For the text-containing cell, return its midpoint in (X, Y) coordinate format. 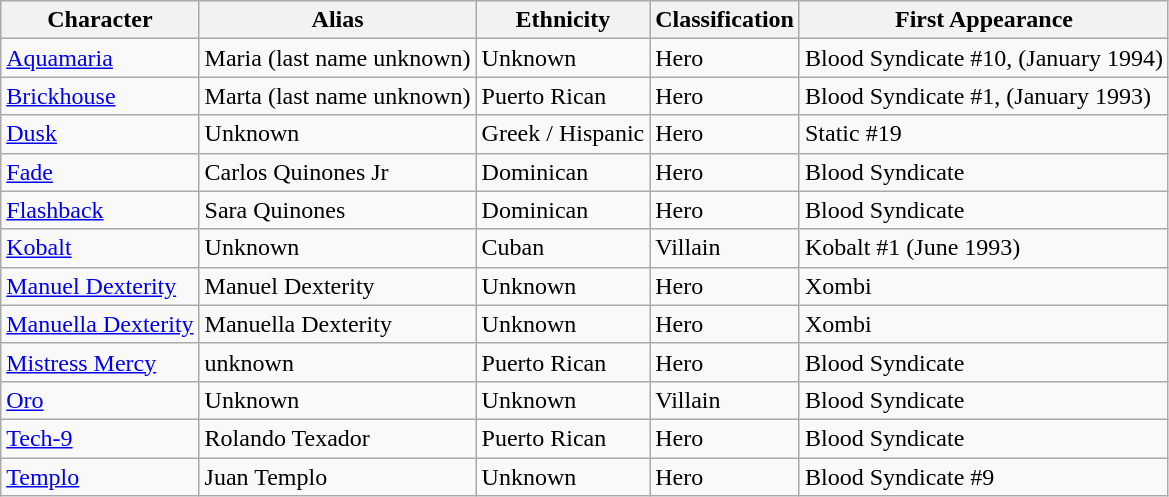
Dusk (100, 134)
Rolando Texador (338, 438)
Brickhouse (100, 96)
Blood Syndicate #1, (January 1993) (984, 96)
Greek / Hispanic (563, 134)
Aquamaria (100, 58)
First Appearance (984, 20)
Maria (last name unknown) (338, 58)
Character (100, 20)
Carlos Quinones Jr (338, 172)
Mistress Mercy (100, 362)
Classification (725, 20)
Tech-9 (100, 438)
Marta (last name unknown) (338, 96)
Kobalt #1 (June 1993) (984, 248)
Oro (100, 400)
Blood Syndicate #9 (984, 477)
Static #19 (984, 134)
Kobalt (100, 248)
Fade (100, 172)
Flashback (100, 210)
Blood Syndicate #10, (January 1994) (984, 58)
Ethnicity (563, 20)
Juan Templo (338, 477)
Alias (338, 20)
Templo (100, 477)
Cuban (563, 248)
Sara Quinones (338, 210)
unknown (338, 362)
